Capture the cell that displays the provided text and extract its [x, y] central coordinate. 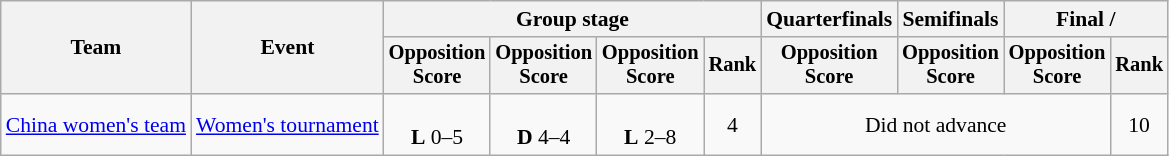
Group stage [572, 19]
L 2–8 [650, 124]
Semifinals [950, 19]
Quarterfinals [829, 19]
10 [1139, 124]
Team [96, 48]
Final / [1086, 19]
L 0–5 [438, 124]
Did not advance [936, 124]
China women's team [96, 124]
Event [288, 48]
Women's tournament [288, 124]
D 4–4 [544, 124]
4 [733, 124]
